Provide the (X, Y) coordinate of the cell's center where the given text is located.  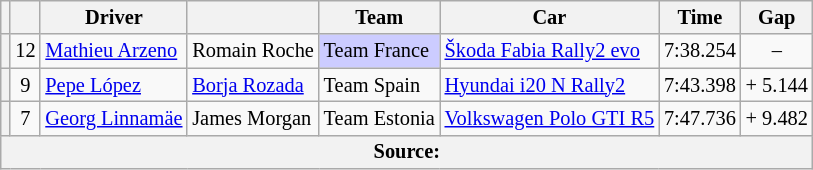
Team France (380, 51)
Georg Linnamäe (114, 118)
Hyundai i20 N Rally2 (550, 85)
Volkswagen Polo GTI R5 (550, 118)
+ 5.144 (777, 85)
7:43.398 (700, 85)
– (777, 51)
Source: (407, 152)
Pepe López (114, 85)
12 (25, 51)
Team Spain (380, 85)
Borja Rozada (252, 85)
+ 9.482 (777, 118)
9 (25, 85)
Team (380, 17)
Car (550, 17)
Driver (114, 17)
Škoda Fabia Rally2 evo (550, 51)
7:38.254 (700, 51)
Gap (777, 17)
Mathieu Arzeno (114, 51)
Team Estonia (380, 118)
Romain Roche (252, 51)
7 (25, 118)
Time (700, 17)
7:47.736 (700, 118)
James Morgan (252, 118)
